From the cell containing the given text, extract its center point as (x, y) coordinate. 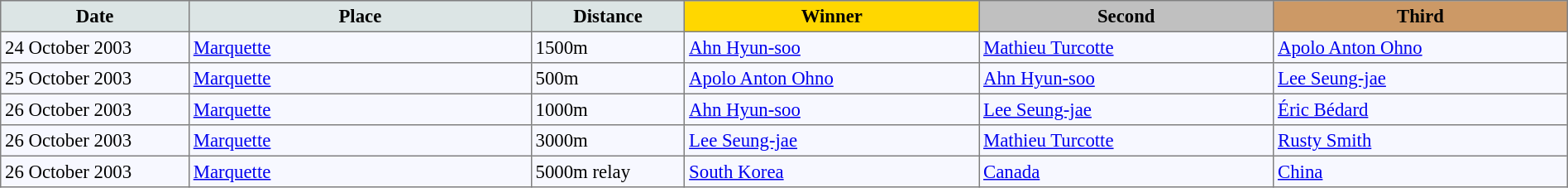
Rusty Smith (1421, 141)
Distance (608, 17)
Second (1126, 17)
Winner (832, 17)
500m (608, 79)
25 October 2003 (95, 79)
South Korea (832, 171)
3000m (608, 141)
Canada (1126, 171)
1500m (608, 47)
China (1421, 171)
Éric Bédard (1421, 109)
Date (95, 17)
5000m relay (608, 171)
Third (1421, 17)
Place (360, 17)
24 October 2003 (95, 47)
1000m (608, 109)
